Locate the cell with the specified text and output its [X, Y] center coordinate. 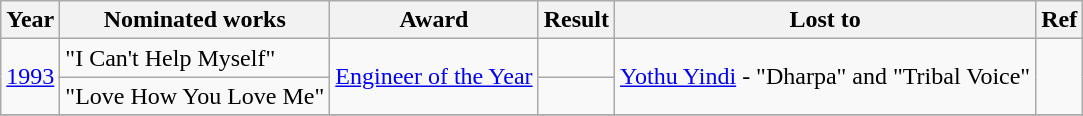
Yothu Yindi - "Dharpa" and "Tribal Voice" [826, 77]
Ref [1060, 20]
Lost to [826, 20]
"Love How You Love Me" [195, 96]
Year [30, 20]
1993 [30, 77]
Result [576, 20]
Nominated works [195, 20]
"I Can't Help Myself" [195, 58]
Engineer of the Year [434, 77]
Award [434, 20]
